Search for the cell housing the specified text and yield its (X, Y) center coordinate. 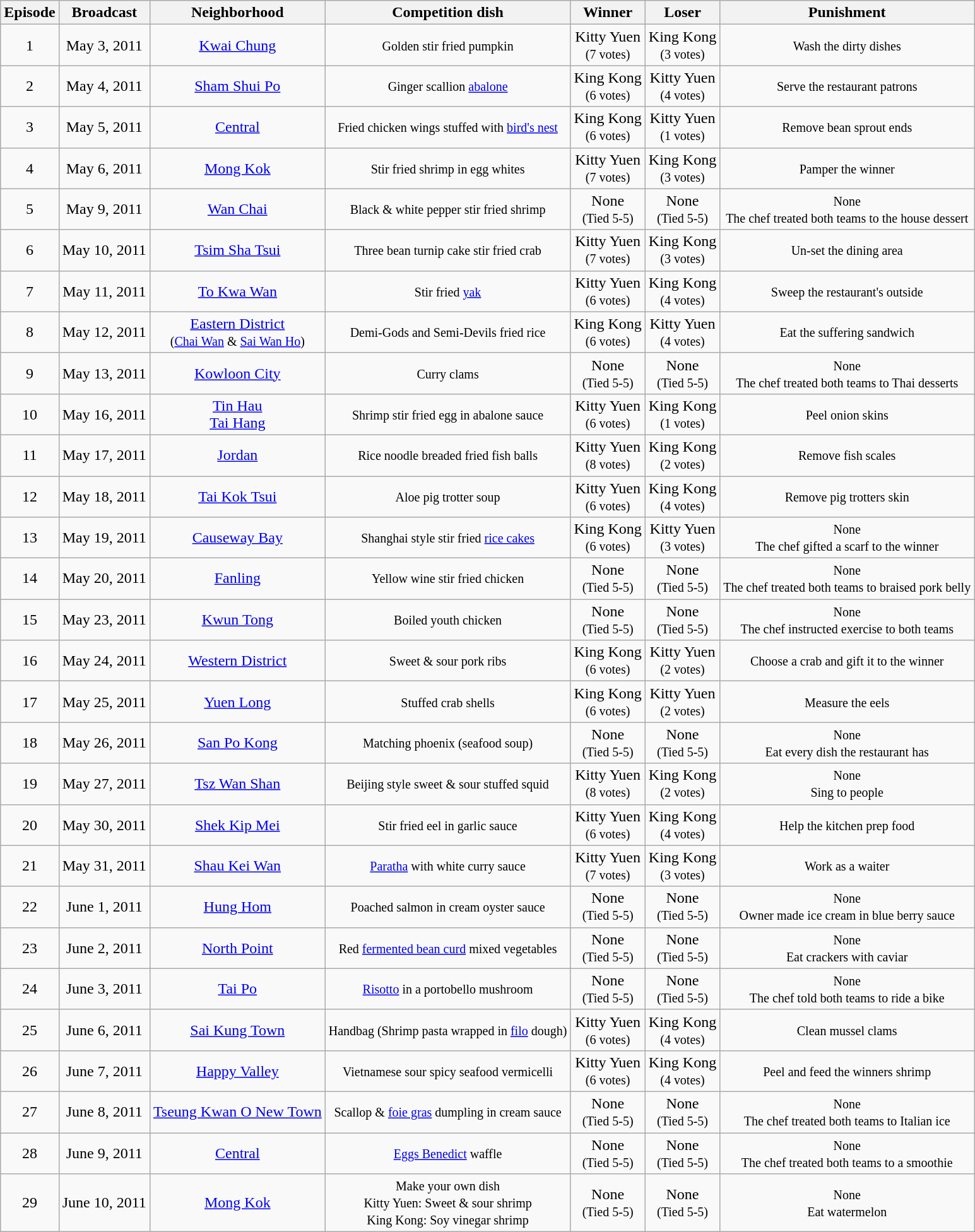
May 17, 2011 (104, 455)
Kwai Chung (237, 45)
Stuffed crab shells (448, 701)
Tai Kok Tsui (237, 496)
Shau Kei Wan (237, 865)
18 (30, 743)
13 (30, 537)
May 13, 2011 (104, 373)
Clean mussel clams (847, 1030)
None The chef treated both teams to Italian ice (847, 1112)
NoneOwner made ice cream in blue berry sauce (847, 907)
24 (30, 989)
21 (30, 865)
Remove fish scales (847, 455)
Boiled youth chicken (448, 619)
None The chef told both teams to ride a bike (847, 989)
Wan Chai (237, 209)
May 4, 2011 (104, 86)
June 1, 2011 (104, 907)
Kowloon City (237, 373)
San Po Kong (237, 743)
4 (30, 168)
May 31, 2011 (104, 865)
June 6, 2011 (104, 1030)
9 (30, 373)
Vietnamese sour spicy seafood vermicelli (448, 1071)
Tai Po (237, 989)
NoneEat every dish the restaurant has (847, 743)
Neighborhood (237, 13)
June 8, 2011 (104, 1112)
Serve the restaurant patrons (847, 86)
Tseung Kwan O New Town (237, 1112)
Shek Kip Mei (237, 825)
Eat the suffering sandwich (847, 332)
June 2, 2011 (104, 947)
Western District (237, 661)
Tin Hau Tai Hang (237, 414)
NoneSing to people (847, 783)
Yuen Long (237, 701)
Poached salmon in cream oyster sauce (448, 907)
May 26, 2011 (104, 743)
5 (30, 209)
15 (30, 619)
Peel and feed the winners shrimp (847, 1071)
Competition dish (448, 13)
Un-set the dining area (847, 250)
May 18, 2011 (104, 496)
Rice noodle breaded fried fish balls (448, 455)
Fanling (237, 579)
May 27, 2011 (104, 783)
26 (30, 1071)
Golden stir fried pumpkin (448, 45)
May 24, 2011 (104, 661)
Pamper the winner (847, 168)
Peel onion skins (847, 414)
None The chef treated both teams to a smoothie (847, 1153)
Work as a waiter (847, 865)
NoneThe chef treated both teams to the house dessert (847, 209)
Fried chicken wings stuffed with bird's nest (448, 127)
May 5, 2011 (104, 127)
To Kwa Wan (237, 291)
June 7, 2011 (104, 1071)
May 20, 2011 (104, 579)
Tsim Sha Tsui (237, 250)
Sweet & sour pork ribs (448, 661)
17 (30, 701)
Black & white pepper stir fried shrimp (448, 209)
Paratha with white curry sauce (448, 865)
Happy Valley (237, 1071)
Wash the dirty dishes (847, 45)
19 (30, 783)
May 11, 2011 (104, 291)
May 10, 2011 (104, 250)
Episode (30, 13)
Eastern District(Chai Wan & Sai Wan Ho) (237, 332)
Sham Shui Po (237, 86)
1 (30, 45)
Scallop & foie gras dumpling in cream sauce (448, 1112)
Help the kitchen prep food (847, 825)
27 (30, 1112)
25 (30, 1030)
14 (30, 579)
Hung Hom (237, 907)
May 9, 2011 (104, 209)
Yellow wine stir fried chicken (448, 579)
Jordan (237, 455)
May 3, 2011 (104, 45)
3 (30, 127)
Stir fried eel in garlic sauce (448, 825)
May 23, 2011 (104, 619)
King Kong(3 votes) (682, 865)
None Eat crackers with caviar (847, 947)
Kitty Yuen(3 votes) (682, 537)
Measure the eels (847, 701)
May 25, 2011 (104, 701)
Winner (608, 13)
May 30, 2011 (104, 825)
Beijing style sweet & sour stuffed squid (448, 783)
6 (30, 250)
NoneThe chef gifted a scarf to the winner (847, 537)
Sweep the restaurant's outside (847, 291)
Causeway Bay (237, 537)
Red fermented bean curd mixed vegetables (448, 947)
Punishment (847, 13)
Ginger scallion abalone (448, 86)
Risotto in a portobello mushroom (448, 989)
23 (30, 947)
May 6, 2011 (104, 168)
Matching phoenix (seafood soup) (448, 743)
22 (30, 907)
Sai Kung Town (237, 1030)
11 (30, 455)
May 19, 2011 (104, 537)
Handbag (Shrimp pasta wrapped in filo dough) (448, 1030)
NoneThe chef treated both teams to braised pork belly (847, 579)
Demi-Gods and Semi-Devils fried rice (448, 332)
Loser (682, 13)
June 3, 2011 (104, 989)
Stir fried shrimp in egg whites (448, 168)
NoneThe chef treated both teams to Thai desserts (847, 373)
Kwun Tong (237, 619)
Shrimp stir fried egg in abalone sauce (448, 414)
Three bean turnip cake stir fried crab (448, 250)
Make your own dishKitty Yuen: Sweet & sour shrimpKing Kong: Soy vinegar shrimp (448, 1203)
29 (30, 1203)
Aloe pig trotter soup (448, 496)
Stir fried yak (448, 291)
20 (30, 825)
North Point (237, 947)
16 (30, 661)
Broadcast (104, 13)
Choose a crab and gift it to the winner (847, 661)
Tsz Wan Shan (237, 783)
King Kong(1 votes) (682, 414)
May 12, 2011 (104, 332)
Curry clams (448, 373)
None Eat watermelon (847, 1203)
Eggs Benedict waffle (448, 1153)
2 (30, 86)
Remove pig trotters skin (847, 496)
12 (30, 496)
Kitty Yuen (1 votes) (682, 127)
Shanghai style stir fried rice cakes (448, 537)
NoneThe chef instructed exercise to both teams (847, 619)
10 (30, 414)
June 10, 2011 (104, 1203)
7 (30, 291)
8 (30, 332)
28 (30, 1153)
May 16, 2011 (104, 414)
June 9, 2011 (104, 1153)
Remove bean sprout ends (847, 127)
